For the text-containing cell, return its midpoint in [X, Y] coordinate format. 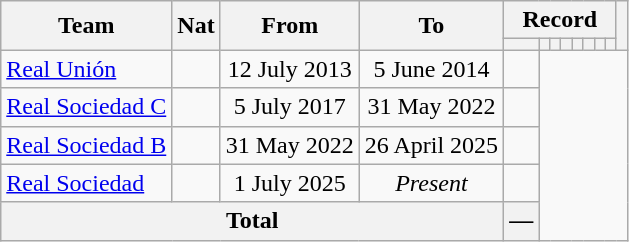
Nat [196, 26]
Total [252, 221]
To [431, 26]
Team [86, 26]
— [522, 221]
From [290, 26]
Real Sociedad B [86, 145]
26 April 2025 [431, 145]
Real Sociedad [86, 183]
Real Unión [86, 69]
5 June 2014 [431, 69]
Present [431, 183]
5 July 2017 [290, 107]
12 July 2013 [290, 69]
Real Sociedad C [86, 107]
1 July 2025 [290, 183]
Record [560, 20]
